Capture the cell that displays the provided text and extract its [X, Y] central coordinate. 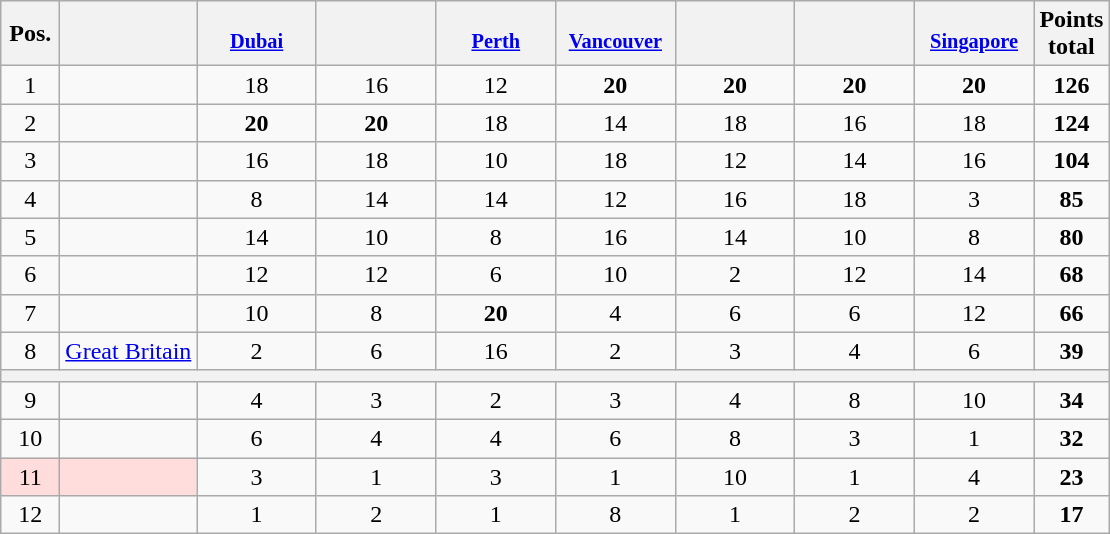
104 [1072, 161]
Singapore [974, 34]
66 [1072, 313]
Perth [496, 34]
Dubai [257, 34]
126 [1072, 85]
17 [1072, 515]
11 [30, 477]
Pointstotal [1072, 34]
5 [30, 237]
7 [30, 313]
34 [1072, 400]
Great Britain [128, 351]
124 [1072, 123]
68 [1072, 275]
39 [1072, 351]
Vancouver [616, 34]
32 [1072, 438]
85 [1072, 199]
23 [1072, 477]
Pos. [30, 34]
9 [30, 400]
80 [1072, 237]
